For the text-containing cell, return its midpoint in [X, Y] coordinate format. 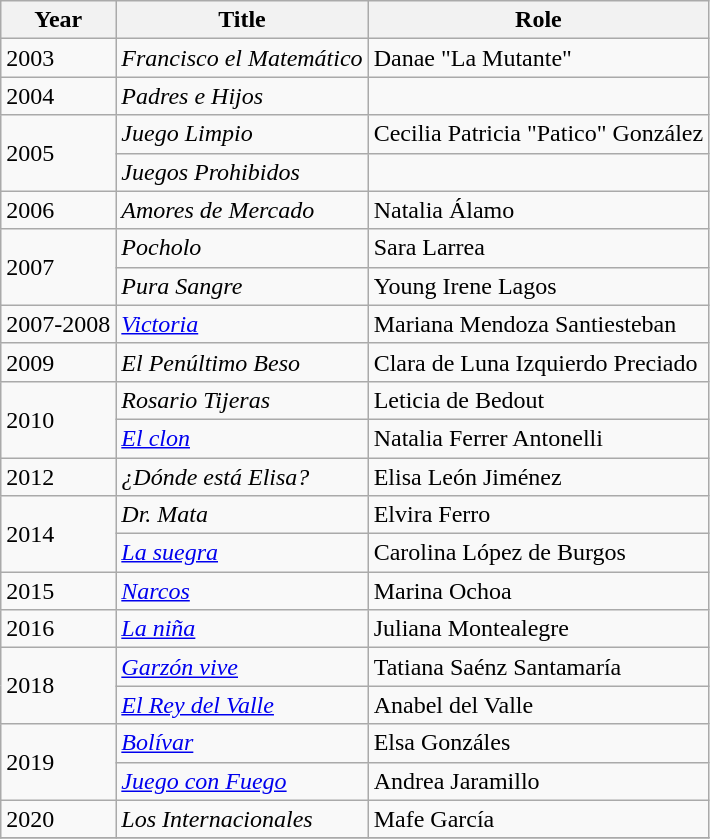
2006 [58, 210]
Mariana Mendoza Santiesteban [538, 324]
Year [58, 20]
El Rey del Valle [242, 705]
Bolívar [242, 743]
Rosario Tijeras [242, 400]
2007-2008 [58, 324]
Anabel del Valle [538, 705]
Role [538, 20]
Cecilia Patricia "Patico" González [538, 134]
2012 [58, 477]
2016 [58, 629]
Pura Sangre [242, 286]
Carolina López de Burgos [538, 553]
2009 [58, 362]
Garzón vive [242, 667]
Juliana Montealegre [538, 629]
2003 [58, 58]
2014 [58, 534]
2018 [58, 686]
Sara Larrea [538, 248]
2007 [58, 267]
2015 [58, 591]
Mafe García [538, 819]
El Penúltimo Beso [242, 362]
Elvira Ferro [538, 515]
Dr. Mata [242, 515]
Elsa Gonzáles [538, 743]
2020 [58, 819]
Title [242, 20]
Juegos Prohibidos [242, 172]
Victoria [242, 324]
La niña [242, 629]
Andrea Jaramillo [538, 781]
La suegra [242, 553]
Pocholo [242, 248]
Elisa León Jiménez [538, 477]
2019 [58, 762]
Clara de Luna Izquierdo Preciado [538, 362]
Danae "La Mutante" [538, 58]
Padres e Hijos [242, 96]
Narcos [242, 591]
Leticia de Bedout [538, 400]
Juego con Fuego [242, 781]
Francisco el Matemático [242, 58]
Marina Ochoa [538, 591]
2010 [58, 419]
Tatiana Saénz Santamaría [538, 667]
El clon [242, 438]
¿Dónde está Elisa? [242, 477]
Natalia Álamo [538, 210]
Natalia Ferrer Antonelli [538, 438]
2005 [58, 153]
Amores de Mercado [242, 210]
Los Internacionales [242, 819]
Young Irene Lagos [538, 286]
2004 [58, 96]
Juego Limpio [242, 134]
